For the text-containing cell, return its midpoint in (X, Y) coordinate format. 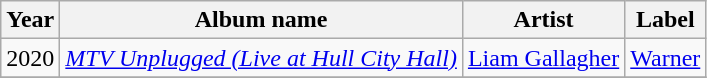
2020 (30, 58)
Album name (262, 20)
MTV Unplugged (Live at Hull City Hall) (262, 58)
Artist (543, 20)
Warner (666, 58)
Label (666, 20)
Liam Gallagher (543, 58)
Year (30, 20)
